Identify which cell holds the provided text, then report its (x, y) central coordinate. 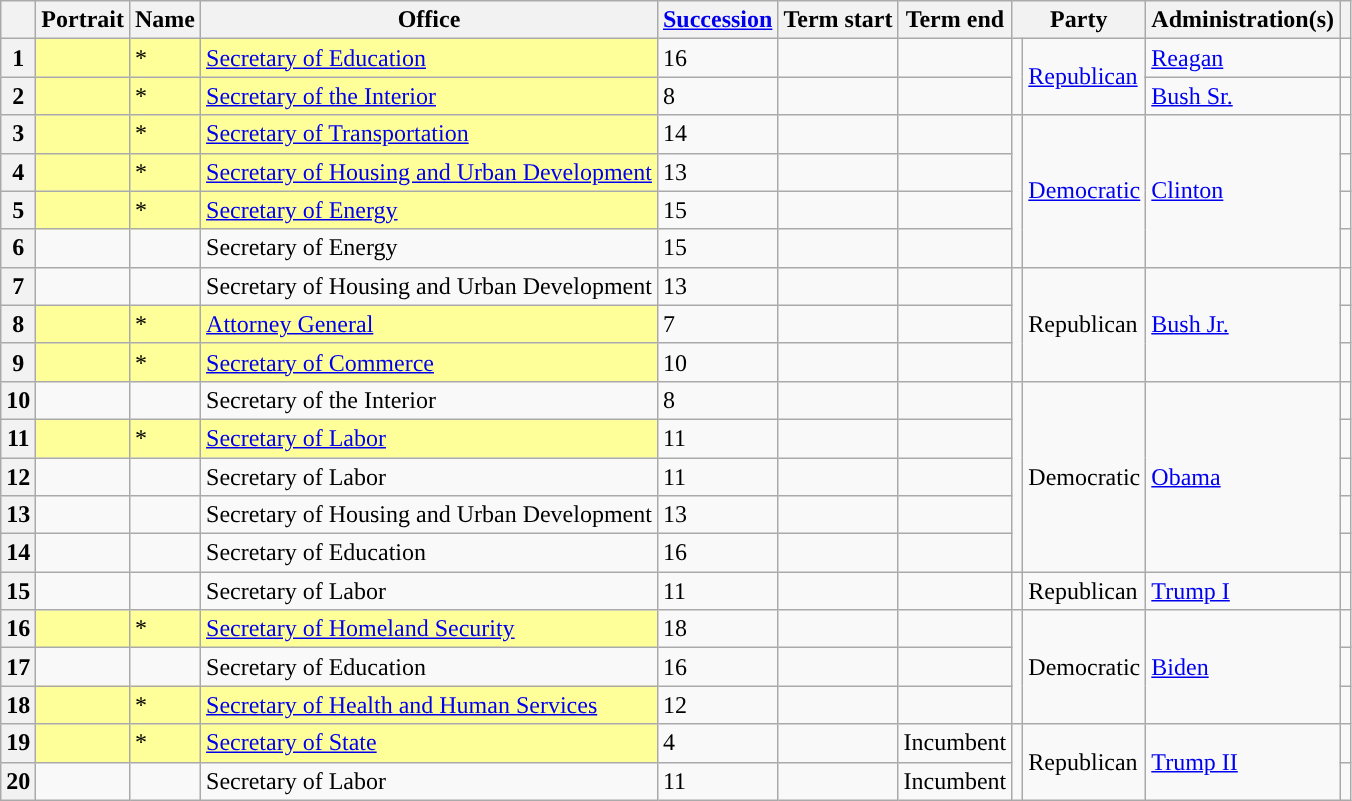
5 (18, 210)
Term end (955, 20)
Party (1079, 20)
Secretary of Homeland Security (430, 629)
6 (18, 248)
Portrait (83, 20)
17 (18, 667)
Clinton (1243, 191)
Secretary of Health and Human Services (430, 705)
Attorney General (430, 324)
Bush Sr. (1243, 96)
Succession (717, 20)
Secretary of Transportation (430, 134)
2 (18, 96)
Secretary of Commerce (430, 362)
Term start (838, 20)
Obama (1243, 476)
9 (18, 362)
Trump I (1243, 591)
Name (164, 20)
3 (18, 134)
Reagan (1243, 58)
Bush Jr. (1243, 324)
Trump II (1243, 762)
Administration(s) (1243, 20)
1 (18, 58)
Secretary of State (430, 743)
20 (18, 781)
Biden (1243, 667)
Office (430, 20)
19 (18, 743)
